Find where the given text appears and provide that cell's center as (x, y) coordinate. 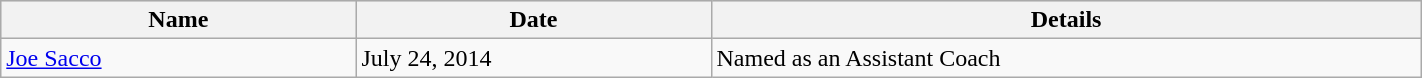
Details (1066, 20)
Name (178, 20)
Joe Sacco (178, 58)
July 24, 2014 (534, 58)
Date (534, 20)
Named as an Assistant Coach (1066, 58)
